Return (X, Y) of the center of cell containing provided text 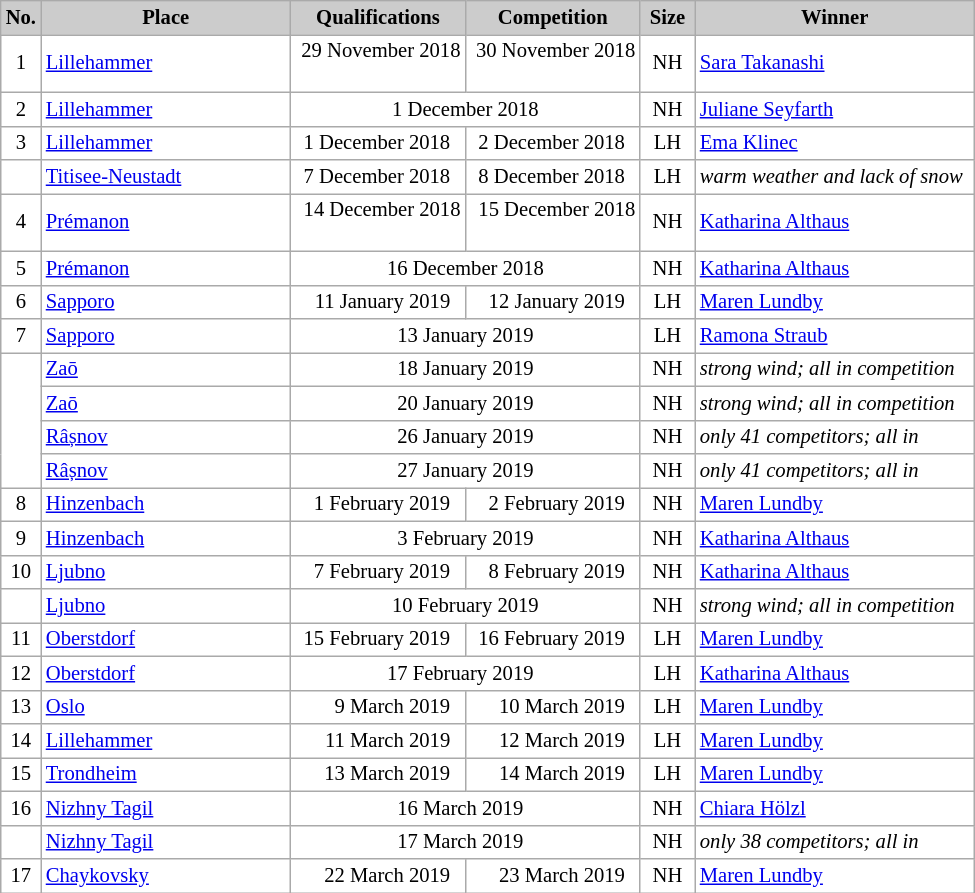
Juliane Seyfarth (835, 109)
8 February 2019 (552, 572)
17 (21, 875)
2 February 2019 (552, 504)
Size (668, 17)
10 March 2019 (552, 707)
Oslo (166, 707)
warm weather and lack of snow (835, 177)
16 February 2019 (552, 639)
15 (21, 774)
11 January 2019 (378, 302)
3 (21, 143)
23 March 2019 (552, 875)
17 February 2019 (466, 673)
16 (21, 808)
11 March 2019 (378, 741)
15 December 2018 (552, 222)
17 March 2019 (466, 842)
1 (21, 63)
30 November 2018 (552, 63)
Chaykovsky (166, 875)
7 February 2019 (378, 572)
10 (21, 572)
Winner (835, 17)
12 January 2019 (552, 302)
only 38 competitors; all in (835, 842)
2 (21, 109)
20 January 2019 (466, 403)
13 (21, 707)
26 January 2019 (466, 437)
14 December 2018 (378, 222)
Competition (552, 17)
Ramona Straub (835, 335)
1 February 2019 (378, 504)
7 (21, 335)
13 January 2019 (466, 335)
Sara Takanashi (835, 63)
Trondheim (166, 774)
14 March 2019 (552, 774)
2 December 2018 (552, 143)
14 (21, 741)
Qualifications (378, 17)
8 (21, 504)
5 (21, 268)
No. (21, 17)
4 (21, 222)
Ema Klinec (835, 143)
11 (21, 639)
6 (21, 302)
Titisee-Neustadt (166, 177)
9 March 2019 (378, 707)
Place (166, 17)
13 March 2019 (378, 774)
15 February 2019 (378, 639)
18 January 2019 (466, 369)
12 (21, 673)
16 March 2019 (466, 808)
9 (21, 538)
22 March 2019 (378, 875)
Chiara Hölzl (835, 808)
8 December 2018 (552, 177)
7 December 2018 (378, 177)
27 January 2019 (466, 471)
10 February 2019 (466, 605)
29 November 2018 (378, 63)
12 March 2019 (552, 741)
16 December 2018 (466, 268)
3 February 2019 (466, 538)
